Search for the cell housing the specified text and yield its (x, y) center coordinate. 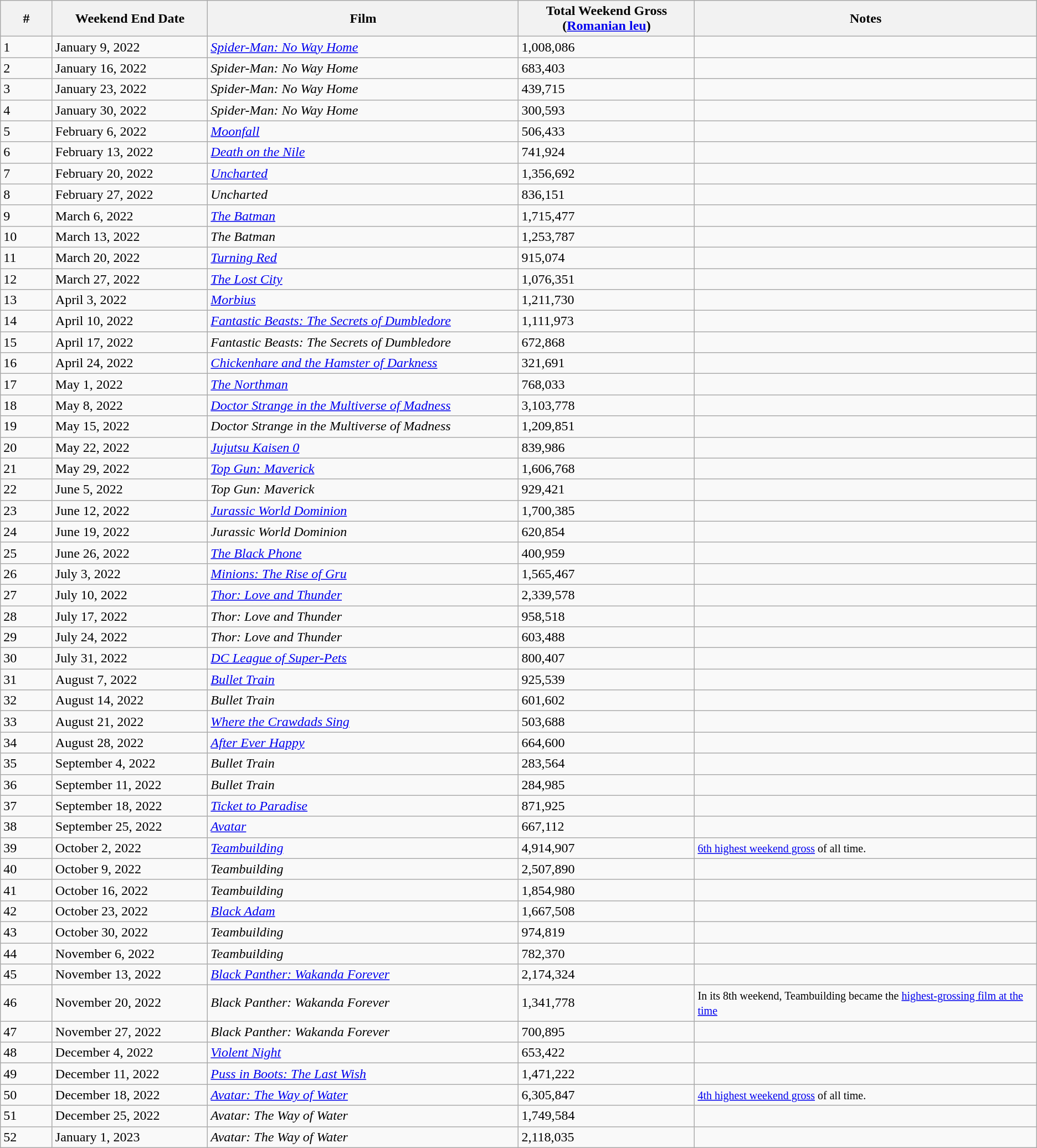
50 (27, 1095)
Death on the Nile (363, 152)
August 28, 2022 (130, 743)
27 (27, 595)
506,433 (607, 131)
39 (27, 848)
23 (27, 511)
17 (27, 384)
January 1, 2023 (130, 1137)
March 20, 2022 (130, 258)
45 (27, 975)
15 (27, 342)
1,667,508 (607, 911)
6 (27, 152)
Black Adam (363, 911)
June 5, 2022 (130, 490)
2,507,890 (607, 869)
September 4, 2022 (130, 764)
The Black Phone (363, 553)
1,356,692 (607, 173)
929,421 (607, 490)
1,008,086 (607, 47)
October 30, 2022 (130, 932)
667,112 (607, 827)
10 (27, 236)
1,854,980 (607, 890)
33 (27, 722)
35 (27, 764)
July 10, 2022 (130, 595)
34 (27, 743)
1,253,787 (607, 236)
620,854 (607, 532)
April 24, 2022 (130, 363)
1,715,477 (607, 215)
3,103,778 (607, 405)
October 16, 2022 (130, 890)
29 (27, 637)
August 14, 2022 (130, 701)
4th highest weekend gross of all time. (865, 1095)
Total Weekend Gross(Romanian leu) (607, 19)
300,593 (607, 110)
February 13, 2022 (130, 152)
November 20, 2022 (130, 1003)
19 (27, 426)
800,407 (607, 658)
672,868 (607, 342)
836,151 (607, 194)
Notes (865, 19)
974,819 (607, 932)
DC League of Super-Pets (363, 658)
May 1, 2022 (130, 384)
November 6, 2022 (130, 953)
July 24, 2022 (130, 637)
16 (27, 363)
September 18, 2022 (130, 806)
1,749,584 (607, 1116)
Moonfall (363, 131)
13 (27, 300)
June 19, 2022 (130, 532)
October 9, 2022 (130, 869)
November 13, 2022 (130, 975)
47 (27, 1032)
After Ever Happy (363, 743)
Where the Crawdads Sing (363, 722)
Violent Night (363, 1053)
4 (27, 110)
1,341,778 (607, 1003)
871,925 (607, 806)
Morbius (363, 300)
2,118,035 (607, 1137)
4,914,907 (607, 848)
April 17, 2022 (130, 342)
915,074 (607, 258)
August 7, 2022 (130, 679)
40 (27, 869)
5 (27, 131)
December 25, 2022 (130, 1116)
284,985 (607, 785)
1,565,467 (607, 574)
36 (27, 785)
Jujutsu Kaisen 0 (363, 447)
May 8, 2022 (130, 405)
28 (27, 616)
30 (27, 658)
321,691 (607, 363)
700,895 (607, 1032)
8 (27, 194)
741,924 (607, 152)
December 4, 2022 (130, 1053)
1,209,851 (607, 426)
839,986 (607, 447)
24 (27, 532)
January 16, 2022 (130, 68)
48 (27, 1053)
September 25, 2022 (130, 827)
9 (27, 215)
925,539 (607, 679)
Film (363, 19)
38 (27, 827)
Avatar (363, 827)
November 27, 2022 (130, 1032)
7 (27, 173)
In its 8th weekend, Teambuilding became the highest-grossing film at the time (865, 1003)
46 (27, 1003)
42 (27, 911)
32 (27, 701)
Minions: The Rise of Gru (363, 574)
958,518 (607, 616)
1,700,385 (607, 511)
782,370 (607, 953)
The Northman (363, 384)
September 11, 2022 (130, 785)
25 (27, 553)
July 3, 2022 (130, 574)
44 (27, 953)
2,339,578 (607, 595)
6,305,847 (607, 1095)
# (27, 19)
12 (27, 279)
1 (27, 47)
March 27, 2022 (130, 279)
601,602 (607, 701)
August 21, 2022 (130, 722)
653,422 (607, 1053)
768,033 (607, 384)
49 (27, 1074)
1,471,222 (607, 1074)
1,211,730 (607, 300)
52 (27, 1137)
February 27, 2022 (130, 194)
41 (27, 890)
683,403 (607, 68)
1,076,351 (607, 279)
503,688 (607, 722)
22 (27, 490)
Puss in Boots: The Last Wish (363, 1074)
Weekend End Date (130, 19)
October 2, 2022 (130, 848)
July 31, 2022 (130, 658)
400,959 (607, 553)
October 23, 2022 (130, 911)
January 30, 2022 (130, 110)
May 22, 2022 (130, 447)
January 9, 2022 (130, 47)
603,488 (607, 637)
May 29, 2022 (130, 469)
51 (27, 1116)
April 10, 2022 (130, 321)
May 15, 2022 (130, 426)
June 12, 2022 (130, 511)
37 (27, 806)
June 26, 2022 (130, 553)
14 (27, 321)
April 3, 2022 (130, 300)
2 (27, 68)
Ticket to Paradise (363, 806)
The Lost City (363, 279)
January 23, 2022 (130, 89)
43 (27, 932)
Turning Red (363, 258)
March 6, 2022 (130, 215)
1,606,768 (607, 469)
February 20, 2022 (130, 173)
1,111,973 (607, 321)
February 6, 2022 (130, 131)
21 (27, 469)
December 18, 2022 (130, 1095)
December 11, 2022 (130, 1074)
31 (27, 679)
3 (27, 89)
March 13, 2022 (130, 236)
6th highest weekend gross of all time. (865, 848)
20 (27, 447)
664,600 (607, 743)
July 17, 2022 (130, 616)
283,564 (607, 764)
439,715 (607, 89)
18 (27, 405)
Chickenhare and the Hamster of Darkness (363, 363)
11 (27, 258)
26 (27, 574)
2,174,324 (607, 975)
